Detect which cell encompasses the target text, then output its [x, y] center coordinate. 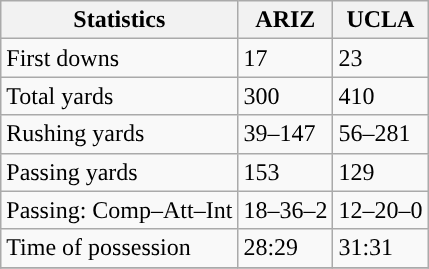
56–281 [380, 134]
Passing: Comp–Att–Int [120, 210]
28:29 [286, 248]
Passing yards [120, 172]
23 [380, 58]
Time of possession [120, 248]
31:31 [380, 248]
17 [286, 58]
UCLA [380, 20]
153 [286, 172]
Rushing yards [120, 134]
ARIZ [286, 20]
300 [286, 96]
Total yards [120, 96]
410 [380, 96]
129 [380, 172]
39–147 [286, 134]
Statistics [120, 20]
18–36–2 [286, 210]
12–20–0 [380, 210]
First downs [120, 58]
